Return the [x, y] coordinate for the center point of the cell that contains the specified text.  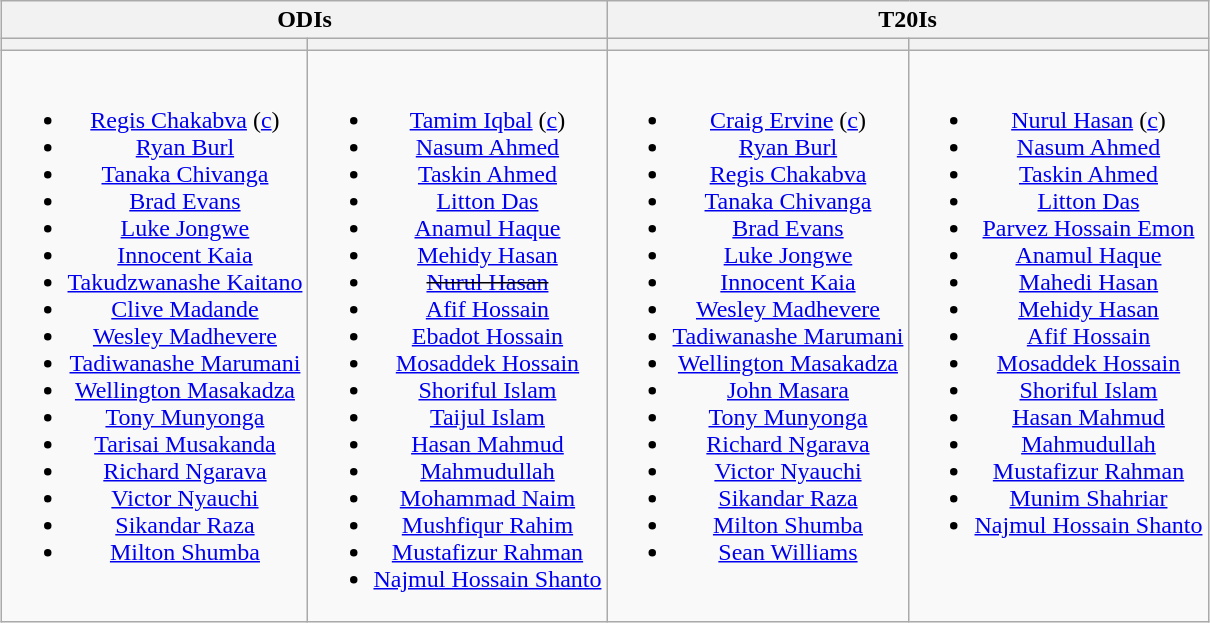
ODIs [304, 20]
T20Is [908, 20]
